Extract the (x, y) coordinate from the center of the cell holding the provided text.  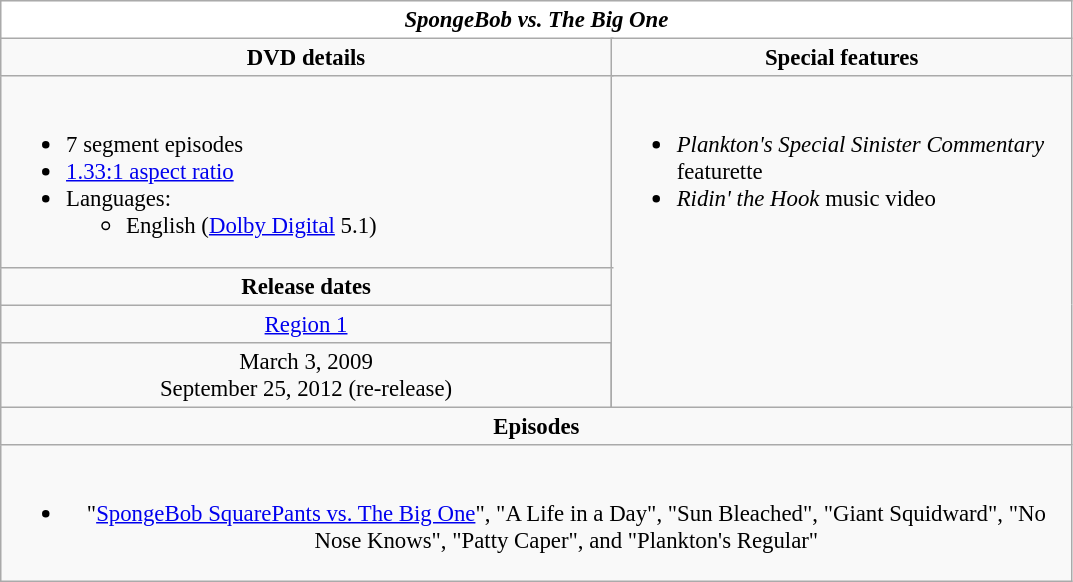
Episodes (536, 426)
Plankton's Special Sinister Commentary featuretteRidin' the Hook music video (842, 242)
March 3, 2009September 25, 2012 (re-release) (306, 374)
DVD details (306, 58)
Special features (842, 58)
SpongeBob vs. The Big One (536, 20)
7 segment episodes1.33:1 aspect ratioLanguages:English (Dolby Digital 5.1) (306, 172)
Region 1 (306, 324)
Release dates (306, 286)
